For the text-containing cell, return its midpoint in (X, Y) coordinate format. 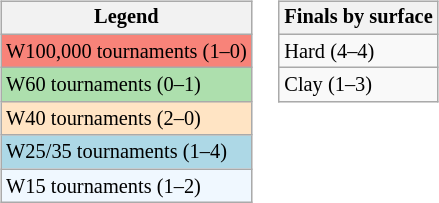
W40 tournaments (2–0) (126, 119)
W15 tournaments (1–2) (126, 186)
W60 tournaments (0–1) (126, 85)
Clay (1–3) (358, 85)
W25/35 tournaments (1–4) (126, 152)
W100,000 tournaments (1–0) (126, 51)
Hard (4–4) (358, 51)
Legend (126, 18)
Finals by surface (358, 18)
